Pinpoint the cell where the given text exists, returning its (x, y) midpoint coordinate. 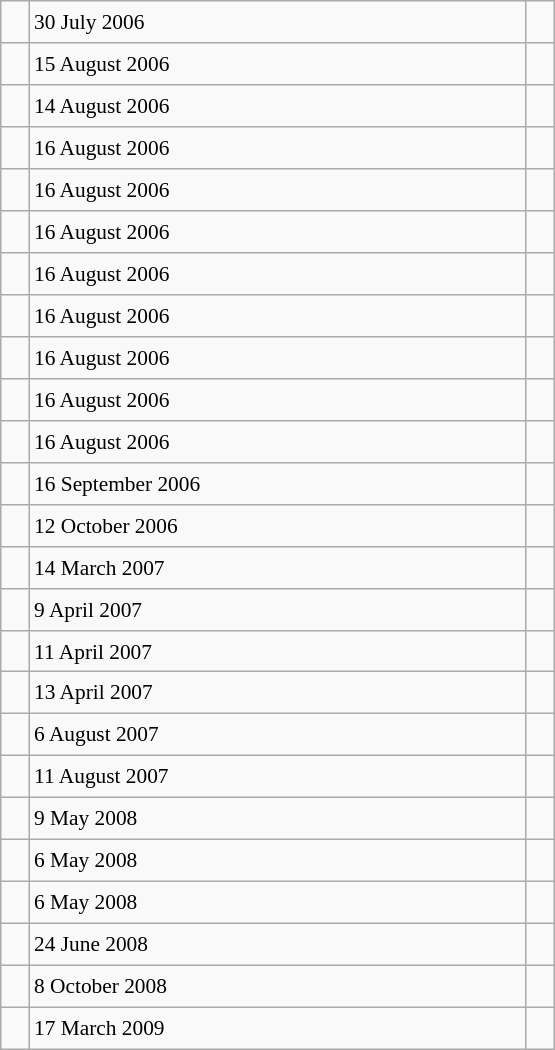
17 March 2009 (278, 1028)
9 May 2008 (278, 819)
12 October 2006 (278, 525)
11 April 2007 (278, 651)
14 August 2006 (278, 106)
8 October 2008 (278, 986)
14 March 2007 (278, 567)
6 August 2007 (278, 735)
16 September 2006 (278, 483)
24 June 2008 (278, 945)
15 August 2006 (278, 64)
13 April 2007 (278, 693)
11 August 2007 (278, 777)
30 July 2006 (278, 22)
9 April 2007 (278, 609)
